Detect which cell encompasses the target text, then output its [x, y] center coordinate. 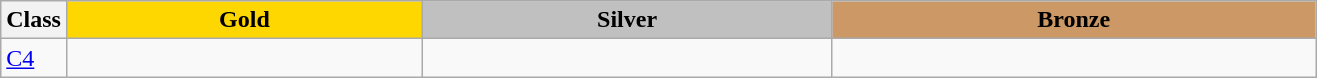
Class [34, 20]
Silver [626, 20]
Gold [244, 20]
C4 [34, 58]
Bronze [1074, 20]
